Pinpoint the cell where the given text exists, returning its (X, Y) midpoint coordinate. 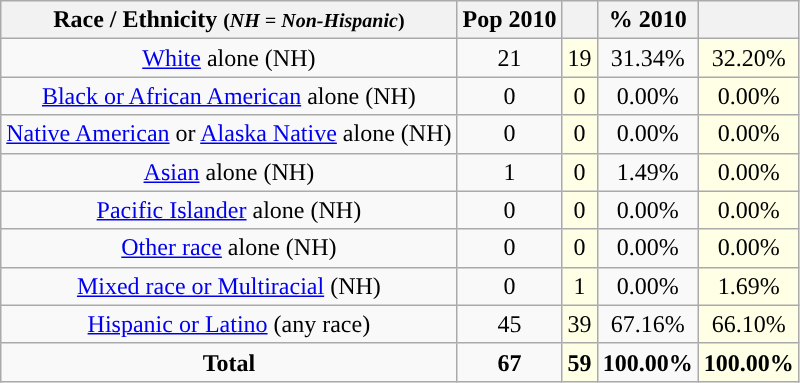
45 (510, 324)
Native American or Alaska Native alone (NH) (229, 134)
Other race alone (NH) (229, 248)
59 (580, 362)
31.34% (648, 58)
Race / Ethnicity (NH = Non-Hispanic) (229, 20)
Total (229, 362)
Hispanic or Latino (any race) (229, 324)
32.20% (748, 58)
66.10% (748, 324)
Asian alone (NH) (229, 172)
67 (510, 362)
67.16% (648, 324)
Black or African American alone (NH) (229, 96)
1.49% (648, 172)
39 (580, 324)
% 2010 (648, 20)
Pacific Islander alone (NH) (229, 210)
21 (510, 58)
19 (580, 58)
Mixed race or Multiracial (NH) (229, 286)
White alone (NH) (229, 58)
Pop 2010 (510, 20)
1.69% (748, 286)
